Find where the given text appears and provide that cell's center as (X, Y) coordinate. 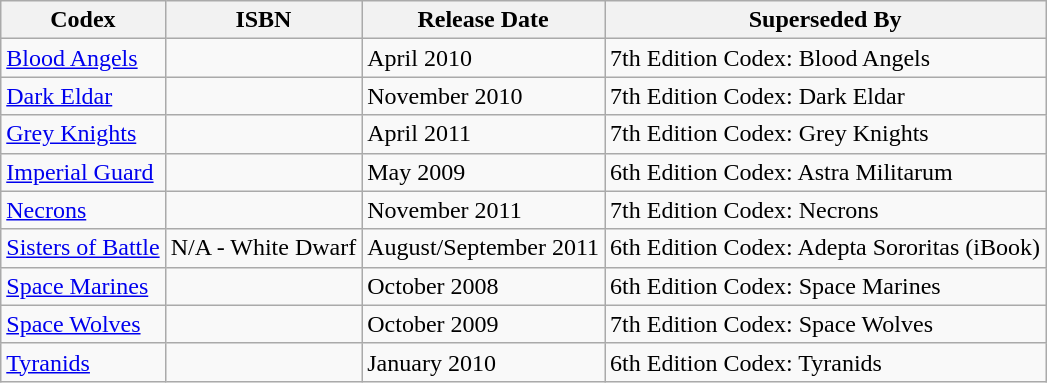
April 2011 (484, 134)
Grey Knights (83, 134)
Space Marines (83, 286)
6th Edition Codex: Astra Militarum (826, 172)
7th Edition Codex: Necrons (826, 210)
Necrons (83, 210)
7th Edition Codex: Space Wolves (826, 324)
7th Edition Codex: Grey Knights (826, 134)
Dark Eldar (83, 96)
6th Edition Codex: Space Marines (826, 286)
October 2009 (484, 324)
ISBN (264, 20)
November 2010 (484, 96)
Space Wolves (83, 324)
Release Date (484, 20)
April 2010 (484, 58)
Codex (83, 20)
Superseded By (826, 20)
6th Edition Codex: Tyranids (826, 362)
Sisters of Battle (83, 248)
7th Edition Codex: Blood Angels (826, 58)
Tyranids (83, 362)
7th Edition Codex: Dark Eldar (826, 96)
6th Edition Codex: Adepta Sororitas (iBook) (826, 248)
August/September 2011 (484, 248)
N/A - White Dwarf (264, 248)
May 2009 (484, 172)
January 2010 (484, 362)
Imperial Guard (83, 172)
Blood Angels (83, 58)
October 2008 (484, 286)
November 2011 (484, 210)
